Pinpoint the cell where the given text exists, returning its [x, y] midpoint coordinate. 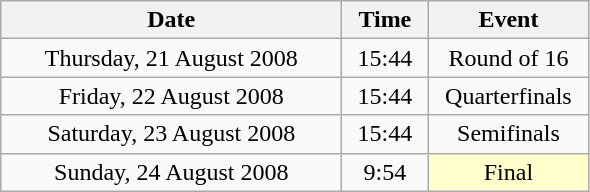
Saturday, 23 August 2008 [172, 134]
Event [508, 20]
Round of 16 [508, 58]
Sunday, 24 August 2008 [172, 172]
Final [508, 172]
9:54 [385, 172]
Friday, 22 August 2008 [172, 96]
Time [385, 20]
Semifinals [508, 134]
Quarterfinals [508, 96]
Thursday, 21 August 2008 [172, 58]
Date [172, 20]
